Identify which cell holds the provided text, then report its [x, y] central coordinate. 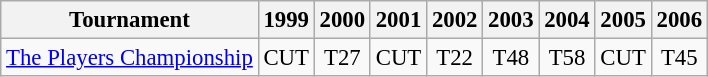
2004 [567, 20]
2001 [398, 20]
T48 [511, 58]
2005 [623, 20]
2002 [455, 20]
T45 [679, 58]
T27 [342, 58]
T22 [455, 58]
1999 [286, 20]
2003 [511, 20]
The Players Championship [130, 58]
T58 [567, 58]
2006 [679, 20]
2000 [342, 20]
Tournament [130, 20]
